From the cell containing the given text, extract its center point as (x, y) coordinate. 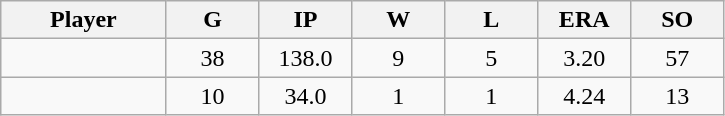
G (212, 20)
34.0 (306, 96)
L (492, 20)
4.24 (584, 96)
Player (84, 20)
10 (212, 96)
138.0 (306, 58)
5 (492, 58)
57 (678, 58)
13 (678, 96)
9 (398, 58)
ERA (584, 20)
38 (212, 58)
IP (306, 20)
W (398, 20)
3.20 (584, 58)
SO (678, 20)
